Extract the (X, Y) coordinate from the center of the cell holding the provided text.  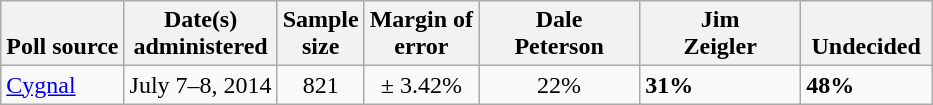
Undecided (866, 34)
DalePeterson (560, 34)
Margin oferror (421, 34)
821 (320, 85)
Samplesize (320, 34)
July 7–8, 2014 (200, 85)
48% (866, 85)
Poll source (62, 34)
31% (720, 85)
Cygnal (62, 85)
22% (560, 85)
± 3.42% (421, 85)
JimZeigler (720, 34)
Date(s)administered (200, 34)
